Pinpoint the cell where the given text exists, returning its (x, y) midpoint coordinate. 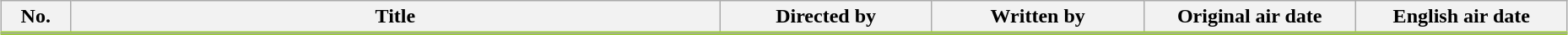
Original air date (1249, 17)
English air date (1462, 17)
Directed by (825, 17)
No. (35, 17)
Written by (1038, 17)
Title (395, 17)
